Search for the cell housing the specified text and yield its [x, y] center coordinate. 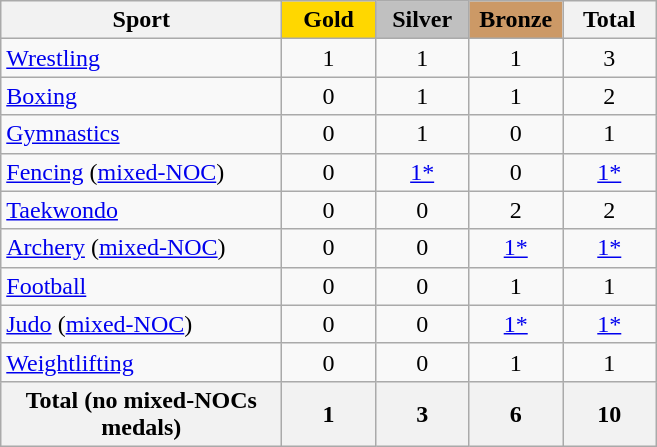
Judo (mixed-NOC) [142, 324]
Football [142, 286]
Total [609, 20]
Bronze [516, 20]
Taekwondo [142, 210]
Wrestling [142, 58]
Weightlifting [142, 362]
Silver [422, 20]
Total (no mixed-NOCs medals) [142, 414]
Gold [329, 20]
Fencing (mixed-NOC) [142, 172]
10 [609, 414]
Boxing [142, 96]
Archery (mixed-NOC) [142, 248]
Gymnastics [142, 134]
6 [516, 414]
Sport [142, 20]
